Scan for the cell matching the given text and deliver its [X, Y] coordinate at center. 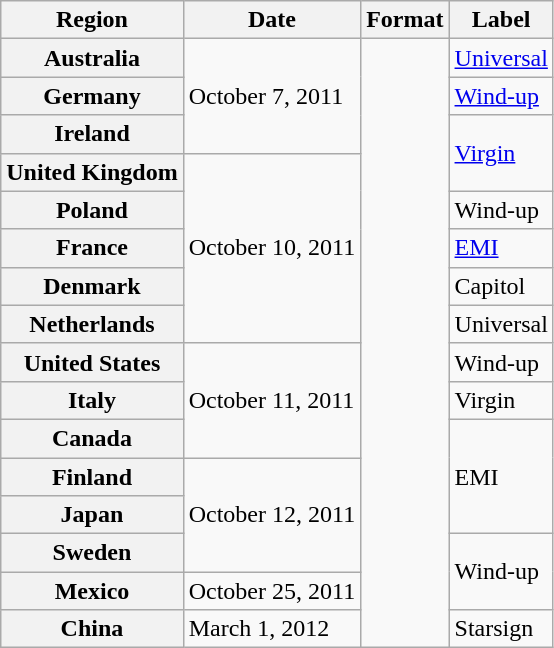
Denmark [92, 286]
Date [272, 20]
Format [405, 20]
Region [92, 20]
October 7, 2011 [272, 96]
October 12, 2011 [272, 515]
Sweden [92, 553]
United States [92, 362]
Finland [92, 477]
France [92, 248]
Label [501, 20]
Japan [92, 515]
Starsign [501, 629]
October 11, 2011 [272, 400]
Mexico [92, 591]
Netherlands [92, 324]
Ireland [92, 134]
March 1, 2012 [272, 629]
October 25, 2011 [272, 591]
Germany [92, 96]
Canada [92, 438]
October 10, 2011 [272, 248]
Italy [92, 400]
Poland [92, 210]
Capitol [501, 286]
United Kingdom [92, 172]
Australia [92, 58]
China [92, 629]
